Scan for the cell matching the given text and deliver its (X, Y) coordinate at center. 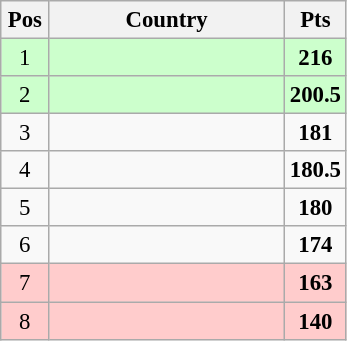
Country (167, 20)
200.5 (315, 95)
4 (25, 170)
174 (315, 245)
181 (315, 133)
180.5 (315, 170)
8 (25, 321)
1 (25, 58)
2 (25, 95)
6 (25, 245)
Pts (315, 20)
Pos (25, 20)
5 (25, 208)
140 (315, 321)
7 (25, 283)
3 (25, 133)
180 (315, 208)
216 (315, 58)
163 (315, 283)
